Capture the cell that displays the provided text and extract its [x, y] central coordinate. 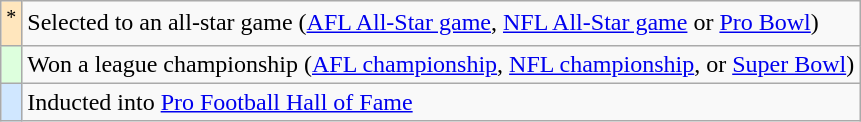
* [12, 24]
Inducted into Pro Football Hall of Fame [441, 102]
Selected to an all-star game (AFL All-Star game, NFL All-Star game or Pro Bowl) [441, 24]
Won a league championship (AFL championship, NFL championship, or Super Bowl) [441, 64]
